Find where the given text appears and provide that cell's center as [X, Y] coordinate. 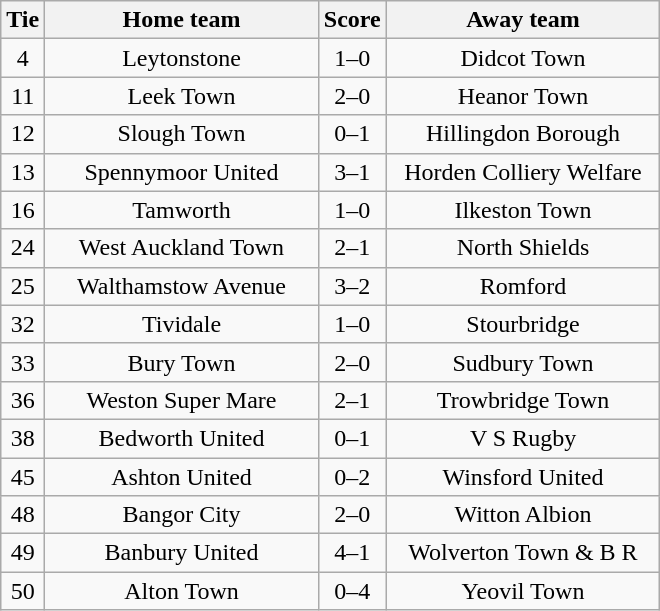
0–2 [352, 477]
3–1 [352, 172]
38 [23, 438]
11 [23, 96]
Tividale [182, 324]
Leek Town [182, 96]
Spennymoor United [182, 172]
Score [352, 20]
36 [23, 400]
Walthamstow Avenue [182, 286]
Ashton United [182, 477]
Winsford United [523, 477]
48 [23, 515]
North Shields [523, 248]
12 [23, 134]
16 [23, 210]
Bedworth United [182, 438]
Horden Colliery Welfare [523, 172]
3–2 [352, 286]
4–1 [352, 553]
45 [23, 477]
33 [23, 362]
Slough Town [182, 134]
Weston Super Mare [182, 400]
Away team [523, 20]
Witton Albion [523, 515]
24 [23, 248]
Heanor Town [523, 96]
Tamworth [182, 210]
Wolverton Town & B R [523, 553]
Romford [523, 286]
Home team [182, 20]
Alton Town [182, 591]
Banbury United [182, 553]
25 [23, 286]
0–4 [352, 591]
Bury Town [182, 362]
49 [23, 553]
50 [23, 591]
Stourbridge [523, 324]
Trowbridge Town [523, 400]
V S Rugby [523, 438]
Didcot Town [523, 58]
West Auckland Town [182, 248]
32 [23, 324]
Leytonstone [182, 58]
Sudbury Town [523, 362]
Bangor City [182, 515]
4 [23, 58]
Ilkeston Town [523, 210]
Tie [23, 20]
Yeovil Town [523, 591]
13 [23, 172]
Hillingdon Borough [523, 134]
